Identify which cell holds the provided text, then report its (X, Y) central coordinate. 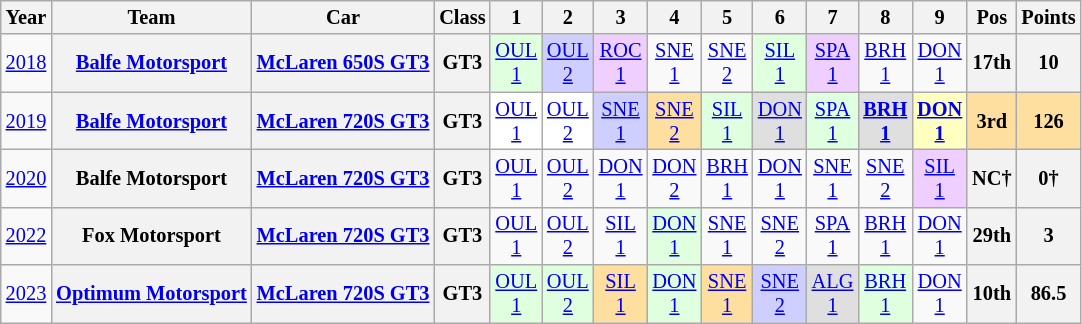
5 (727, 17)
6 (780, 17)
8 (885, 17)
Team (152, 17)
1 (516, 17)
10 (1048, 63)
NC† (992, 178)
2 (568, 17)
Class (462, 17)
86.5 (1048, 294)
2022 (26, 236)
Year (26, 17)
Fox Motorsport (152, 236)
Car (344, 17)
17th (992, 63)
29th (992, 236)
0† (1048, 178)
Pos (992, 17)
4 (674, 17)
ALG1 (833, 294)
ROC1 (621, 63)
9 (940, 17)
126 (1048, 121)
Points (1048, 17)
7 (833, 17)
Optimum Motorsport (152, 294)
10th (992, 294)
2020 (26, 178)
2019 (26, 121)
DON2 (674, 178)
2023 (26, 294)
McLaren 650S GT3 (344, 63)
2018 (26, 63)
3rd (992, 121)
